Search for the cell housing the specified text and yield its [x, y] center coordinate. 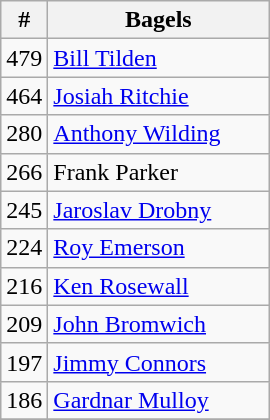
464 [24, 96]
Ken Rosewall [158, 286]
Jimmy Connors [158, 362]
209 [24, 324]
John Bromwich [158, 324]
Bill Tilden [158, 58]
280 [24, 134]
# [24, 20]
224 [24, 248]
479 [24, 58]
245 [24, 210]
Anthony Wilding [158, 134]
Bagels [158, 20]
Gardnar Mulloy [158, 400]
Josiah Ritchie [158, 96]
216 [24, 286]
Frank Parker [158, 172]
Roy Emerson [158, 248]
186 [24, 400]
266 [24, 172]
197 [24, 362]
Jaroslav Drobny [158, 210]
